Pinpoint the cell where the given text exists, returning its (x, y) midpoint coordinate. 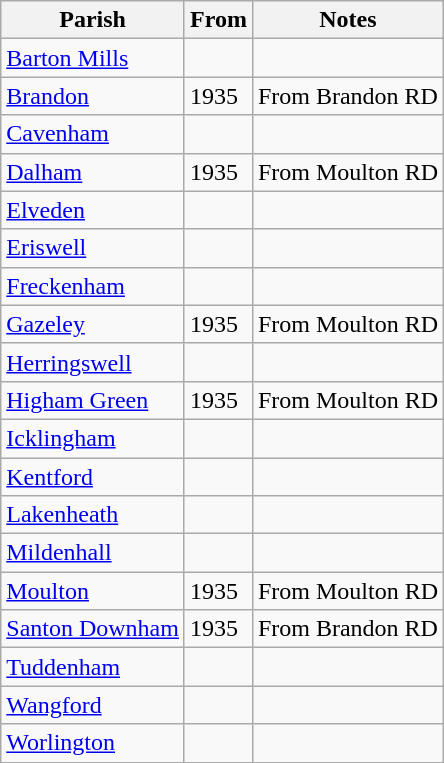
Tuddenham (93, 667)
From (218, 20)
Eriswell (93, 248)
Freckenham (93, 286)
Icklingham (93, 438)
Notes (348, 20)
Elveden (93, 210)
Worlington (93, 743)
Wangford (93, 705)
Mildenhall (93, 553)
Herringswell (93, 362)
Gazeley (93, 324)
Santon Downham (93, 629)
Moulton (93, 591)
Brandon (93, 96)
Cavenham (93, 134)
Higham Green (93, 400)
Barton Mills (93, 58)
Lakenheath (93, 515)
Parish (93, 20)
Dalham (93, 172)
Kentford (93, 477)
